Pinpoint the cell where the given text exists, returning its [X, Y] midpoint coordinate. 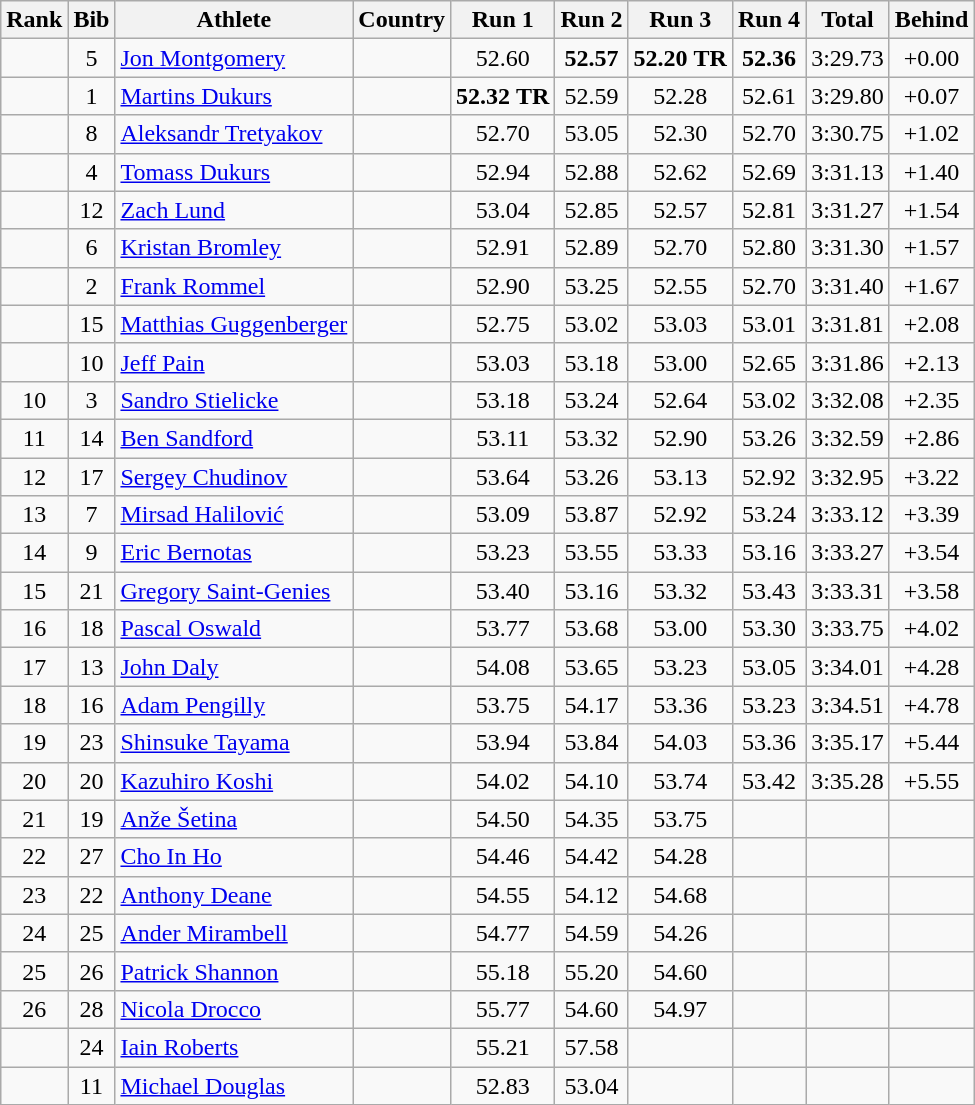
+0.00 [931, 58]
+5.55 [931, 781]
Anže Šetina [234, 819]
3:31.86 [848, 362]
+1.57 [931, 248]
Kazuhiro Koshi [234, 781]
Kristan Bromley [234, 248]
+2.08 [931, 324]
5 [92, 58]
53.94 [503, 743]
Run 4 [768, 20]
52.60 [503, 58]
52.89 [592, 248]
Behind [931, 20]
28 [92, 1009]
54.02 [503, 781]
+4.78 [931, 705]
52.30 [680, 134]
3:31.30 [848, 248]
8 [92, 134]
Aleksandr Tretyakov [234, 134]
Anthony Deane [234, 895]
+2.86 [931, 438]
3:31.40 [848, 286]
+3.54 [931, 553]
54.08 [503, 667]
Michael Douglas [234, 1085]
54.68 [680, 895]
Mirsad Halilović [234, 515]
54.35 [592, 819]
54.42 [592, 857]
4 [92, 172]
52.55 [680, 286]
3:34.01 [848, 667]
Eric Bernotas [234, 553]
52.36 [768, 58]
+3.39 [931, 515]
53.40 [503, 591]
2 [92, 286]
54.77 [503, 933]
Rank [34, 20]
Run 3 [680, 20]
6 [92, 248]
52.81 [768, 210]
54.55 [503, 895]
52.94 [503, 172]
53.13 [680, 477]
54.28 [680, 857]
+3.58 [931, 591]
Jeff Pain [234, 362]
Athlete [234, 20]
54.50 [503, 819]
55.77 [503, 1009]
53.64 [503, 477]
+1.67 [931, 286]
Jon Montgomery [234, 58]
+1.54 [931, 210]
Martins Dukurs [234, 96]
53.55 [592, 553]
3 [92, 400]
55.18 [503, 971]
3:31.13 [848, 172]
Tomass Dukurs [234, 172]
Frank Rommel [234, 286]
3:33.75 [848, 629]
Gregory Saint-Genies [234, 591]
54.46 [503, 857]
54.26 [680, 933]
3:31.81 [848, 324]
3:33.12 [848, 515]
52.28 [680, 96]
57.58 [592, 1047]
+2.35 [931, 400]
52.83 [503, 1085]
52.61 [768, 96]
+5.44 [931, 743]
+1.40 [931, 172]
Sergey Chudinov [234, 477]
52.62 [680, 172]
52.32 TR [503, 96]
Zach Lund [234, 210]
54.12 [592, 895]
+1.02 [931, 134]
3:33.27 [848, 553]
52.88 [592, 172]
3:32.59 [848, 438]
53.42 [768, 781]
27 [92, 857]
53.01 [768, 324]
Run 1 [503, 20]
3:32.08 [848, 400]
52.59 [592, 96]
7 [92, 515]
3:35.28 [848, 781]
53.84 [592, 743]
Shinsuke Tayama [234, 743]
52.65 [768, 362]
53.30 [768, 629]
Country [402, 20]
3:31.27 [848, 210]
3:32.95 [848, 477]
53.74 [680, 781]
52.75 [503, 324]
53.68 [592, 629]
53.43 [768, 591]
53.25 [592, 286]
54.17 [592, 705]
Cho In Ho [234, 857]
53.09 [503, 515]
1 [92, 96]
+0.07 [931, 96]
52.20 TR [680, 58]
55.21 [503, 1047]
54.59 [592, 933]
Adam Pengilly [234, 705]
Total [848, 20]
3:34.51 [848, 705]
3:29.80 [848, 96]
52.91 [503, 248]
54.03 [680, 743]
Bib [92, 20]
54.10 [592, 781]
53.77 [503, 629]
3:35.17 [848, 743]
55.20 [592, 971]
3:33.31 [848, 591]
+2.13 [931, 362]
54.97 [680, 1009]
Matthias Guggenberger [234, 324]
53.33 [680, 553]
53.11 [503, 438]
Ander Mirambell [234, 933]
52.80 [768, 248]
+4.28 [931, 667]
+3.22 [931, 477]
Nicola Drocco [234, 1009]
3:29.73 [848, 58]
53.65 [592, 667]
3:30.75 [848, 134]
52.64 [680, 400]
Sandro Stielicke [234, 400]
Iain Roberts [234, 1047]
52.69 [768, 172]
Run 2 [592, 20]
Patrick Shannon [234, 971]
53.87 [592, 515]
9 [92, 553]
John Daly [234, 667]
Pascal Oswald [234, 629]
52.85 [592, 210]
+4.02 [931, 629]
Ben Sandford [234, 438]
